Output the [X, Y] coordinate of the center of the cell containing the given text.  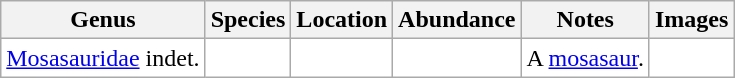
Genus [103, 20]
Notes [585, 20]
Mosasauridae indet. [103, 58]
Location [342, 20]
Species [248, 20]
Abundance [457, 20]
Images [691, 20]
A mosasaur. [585, 58]
